Scan for the cell matching the given text and deliver its (x, y) coordinate at center. 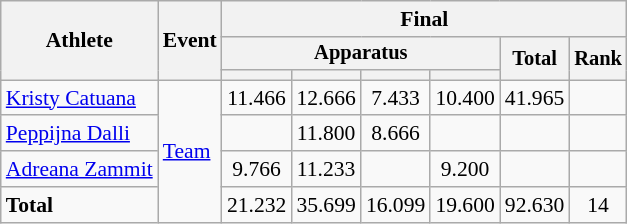
11.233 (326, 169)
Team (190, 151)
8.666 (396, 134)
19.600 (464, 205)
Athlete (80, 40)
14 (598, 205)
Apparatus (361, 54)
Event (190, 40)
Rank (598, 58)
Kristy Catuana (80, 98)
Final (424, 19)
16.099 (396, 205)
11.800 (326, 134)
7.433 (396, 98)
21.232 (256, 205)
Peppijna Dalli (80, 134)
Adreana Zammit (80, 169)
11.466 (256, 98)
9.200 (464, 169)
12.666 (326, 98)
10.400 (464, 98)
41.965 (534, 98)
92.630 (534, 205)
35.699 (326, 205)
9.766 (256, 169)
